Scan for the cell matching the given text and deliver its [X, Y] coordinate at center. 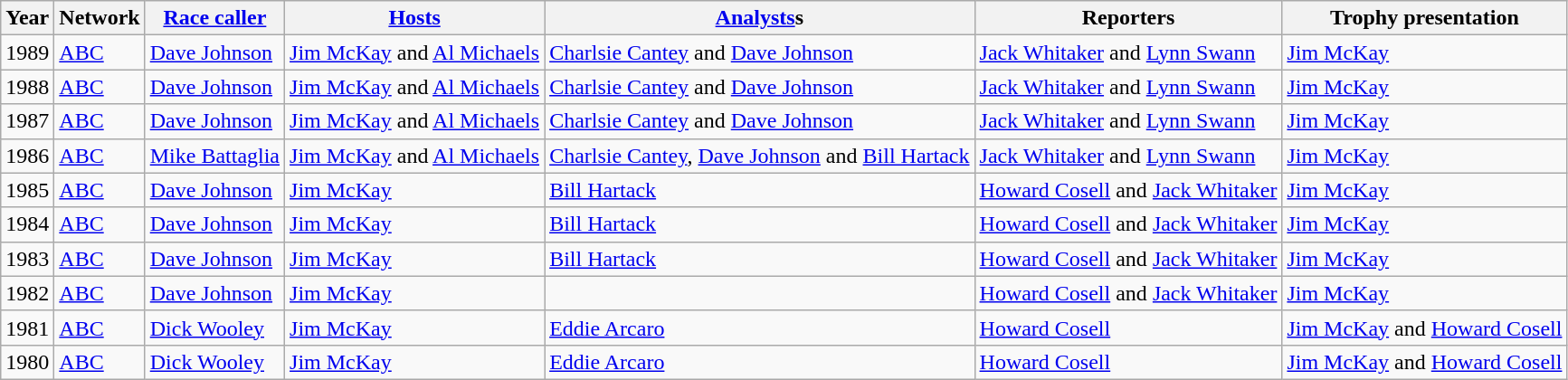
1984 [27, 224]
1985 [27, 190]
Race caller [214, 18]
1987 [27, 121]
Year [27, 18]
Reporters [1128, 18]
1983 [27, 259]
1981 [27, 328]
Analystss [760, 18]
1988 [27, 87]
1980 [27, 362]
1982 [27, 293]
Mike Battaglia [214, 156]
Trophy presentation [1424, 18]
Hosts [414, 18]
1986 [27, 156]
1989 [27, 52]
Charlsie Cantey, Dave Johnson and Bill Hartack [760, 156]
Network [100, 18]
